Scan for the cell matching the given text and deliver its [x, y] coordinate at center. 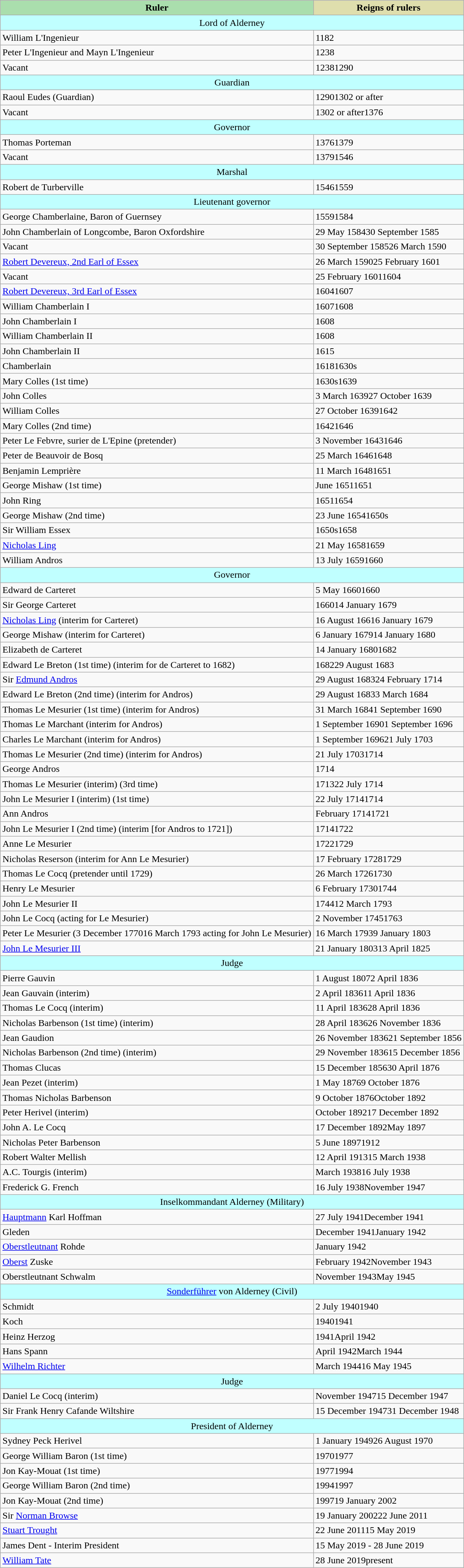
Nicholas Barbenson (2nd time) (interim) [157, 1053]
Thomas Nicholas Barbenson [157, 1097]
2 April 183611 April 1836 [389, 993]
23 June 16541650s [389, 515]
15 May 2019 - 28 June 2019 [389, 1545]
Hauptmann Karl Hoffman [157, 1217]
15 December 185630 April 1876 [389, 1068]
Oberstleutnant Schwalm [157, 1277]
Sir Frank Henry Cafande Wiltshire [157, 1411]
Thomas Clucas [157, 1068]
27 October 16391642 [389, 411]
Daniel Le Cocq (interim) [157, 1396]
Henry Le Mesurier [157, 888]
22 June 201115 May 2019 [389, 1530]
1650s1658 [389, 530]
Thomas Le Mesurier (interim) (3rd time) [157, 784]
Pierre Gauvin [157, 978]
December 1941January 1942 [389, 1232]
22 July 17141714 [389, 799]
17 February 17281729 [389, 859]
George William Baron (1st time) [157, 1456]
1182 [389, 38]
Sydney Peck Herivel [157, 1441]
Nicholas Ling [157, 545]
February 1942November 1943 [389, 1262]
John Le Cocq (acting for Le Mesurier) [157, 919]
Robert Walter Mellish [157, 1157]
16 July 1938November 1947 [389, 1187]
Jean Pezet (interim) [157, 1082]
26 March 159025 February 1601 [389, 262]
17221729 [389, 844]
Edward de Carteret [157, 590]
November 194715 December 1947 [389, 1396]
February 17141721 [389, 814]
2 November 17451763 [389, 919]
29 August 168324 February 1714 [389, 680]
1238 [389, 53]
17 December 1892May 1897 [389, 1127]
Nicholas Reserson (interim for Ann Le Mesurier) [157, 859]
William Chamberlain I [157, 306]
Chamberlain [157, 366]
John A. Le Cocq [157, 1127]
Guardian [232, 82]
Elizabeth de Carteret [157, 649]
199719 January 2002 [389, 1501]
Jean Gauvain (interim) [157, 993]
1941April 1942 [389, 1336]
16421646 [389, 426]
12 April 191315 March 1938 [389, 1157]
16041607 [389, 291]
Thomas Le Mesurier (1st time) (interim for Andros) [157, 709]
Ruler [157, 8]
January 1942 [389, 1247]
Charles Le Marchant (interim for Andros) [157, 739]
Peter Herivel (interim) [157, 1112]
171322 July 1714 [389, 784]
13761379 [389, 142]
John Colles [157, 396]
26 March 17261730 [389, 873]
Thomas Le Cocq (pretender until 1729) [157, 873]
27 July 1941December 1941 [389, 1217]
19701977 [389, 1456]
March 193816 July 1938 [389, 1172]
15591584 [389, 217]
Oberst Zuske [157, 1262]
Sir Norman Browse [157, 1515]
1630s1639 [389, 381]
6 February 17301744 [389, 888]
25 February 16011604 [389, 276]
George Mishaw (interim for Carteret) [157, 635]
Peter Le Mesurier (3 December 177016 March 1793 acting for John Le Mesurier) [157, 933]
Inselkommandant Alderney (Military) [232, 1202]
George Mishaw (1st time) [157, 486]
9 October 1876October 1892 [389, 1097]
Hans Spann [157, 1351]
John Chamberlain II [157, 351]
28 April 183626 November 1836 [389, 1023]
John Le Mesurier I (interim) (1st time) [157, 799]
Mary Colles (1st time) [157, 381]
16511654 [389, 500]
16181630s [389, 366]
William Andros [157, 560]
15461559 [389, 187]
5 June 18971912 [389, 1142]
Thomas Le Mesurier (2nd time) (interim for Andros) [157, 754]
1 September 169621 July 1703 [389, 739]
Heinz Herzog [157, 1336]
1 August 18072 April 1836 [389, 978]
Nicholas Ling (interim for Carteret) [157, 620]
Sir Edmund Andros [157, 680]
Edward Le Breton (2nd time) (interim for Andros) [157, 695]
6 January 167914 January 1680 [389, 635]
Benjamin Lemprière [157, 471]
29 August 16833 March 1684 [389, 695]
168229 August 1683 [389, 665]
June 16511651 [389, 486]
2 July 19401940 [389, 1306]
21 May 16581659 [389, 545]
November 1943May 1945 [389, 1277]
28 June 2019present [389, 1560]
Lord of Alderney [232, 23]
Koch [157, 1321]
Stuart Trought [157, 1530]
John Chamberlain of Longcombe, Baron Oxfordshire [157, 232]
13 July 16591660 [389, 560]
Jean Gaudion [157, 1038]
19941997 [389, 1486]
29 November 183615 December 1856 [389, 1053]
A.C. Tourgis (interim) [157, 1172]
Sir William Essex [157, 530]
29 May 158430 September 1585 [389, 232]
31 March 16841 September 1690 [389, 709]
1 September 16901 September 1696 [389, 724]
19 January 200222 June 2011 [389, 1515]
Reigns of rulers [389, 8]
John Ring [157, 500]
19771994 [389, 1471]
3 November 16431646 [389, 441]
12381290 [389, 67]
Marshal [232, 172]
Jon Kay-Mouat (2nd time) [157, 1501]
George Andros [157, 769]
1615 [389, 351]
30 September 158526 March 1590 [389, 247]
Lieutenant governor [232, 202]
26 November 183621 September 1856 [389, 1038]
Wilhelm Richter [157, 1366]
William L'Ingenieur [157, 38]
John Chamberlain I [157, 321]
1302 or after1376 [389, 112]
Thomas Le Marchant (interim for Andros) [157, 724]
October 189217 December 1892 [389, 1112]
John Le Mesurier I (2nd time) (interim [for Andros to 1721]) [157, 829]
Edward Le Breton (1st time) (interim for de Carteret to 1682) [157, 665]
Sonderführer von Alderney (Civil) [232, 1292]
Frederick G. French [157, 1187]
13791546 [389, 157]
Sir George Carteret [157, 605]
Mary Colles (2nd time) [157, 426]
1 January 194926 August 1970 [389, 1441]
Nicholas Barbenson (1st time) (interim) [157, 1023]
Robert Devereux, 3rd Earl of Essex [157, 291]
Raoul Eudes (Guardian) [157, 97]
17141722 [389, 829]
John Le Mesurier III [157, 948]
Gleden [157, 1232]
Ann Andros [157, 814]
1714 [389, 769]
William Chamberlain II [157, 336]
5 May 16601660 [389, 590]
President of Alderney [232, 1426]
Oberstleutnant Rohde [157, 1247]
15 December 194731 December 1948 [389, 1411]
Anne Le Mesurier [157, 844]
16 March 17939 January 1803 [389, 933]
James Dent - Interim President [157, 1545]
Peter L'Ingenieur and Mayn L'Ingenieur [157, 53]
25 March 16461648 [389, 456]
George Mishaw (2nd time) [157, 515]
Peter Le Febvre, surier de L'Epine (pretender) [157, 441]
Thomas Porteman [157, 142]
Nicholas Peter Barbenson [157, 1142]
Thomas Le Cocq (interim) [157, 1008]
George Chamberlaine, Baron of Guernsey [157, 217]
21 July 17031714 [389, 754]
April 1942March 1944 [389, 1351]
11 March 16481651 [389, 471]
Robert de Turberville [157, 187]
George William Baron (2nd time) [157, 1486]
19401941 [389, 1321]
William Tate [157, 1560]
Jon Kay-Mouat (1st time) [157, 1471]
21 January 180313 April 1825 [389, 948]
Robert Devereux, 2nd Earl of Essex [157, 262]
John Le Mesurier II [157, 903]
Schmidt [157, 1306]
12901302 or after [389, 97]
166014 January 1679 [389, 605]
174412 March 1793 [389, 903]
1 May 18769 October 1876 [389, 1082]
11 April 183628 April 1836 [389, 1008]
14 January 16801682 [389, 649]
16 August 16616 January 1679 [389, 620]
16071608 [389, 306]
William Colles [157, 411]
Peter de Beauvoir de Bosq [157, 456]
3 March 163927 October 1639 [389, 396]
March 194416 May 1945 [389, 1366]
